Determine the (x, y) coordinate at the center of the cell enclosing the given text.  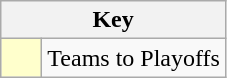
Teams to Playoffs (134, 58)
Key (114, 20)
